Extract the (x, y) coordinate from the center of the cell holding the provided text.  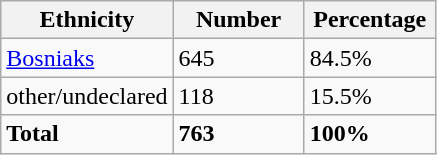
763 (238, 134)
Total (87, 134)
118 (238, 96)
15.5% (370, 96)
Number (238, 20)
645 (238, 58)
Bosniaks (87, 58)
84.5% (370, 58)
100% (370, 134)
Percentage (370, 20)
other/undeclared (87, 96)
Ethnicity (87, 20)
